Search for the cell housing the specified text and yield its [X, Y] center coordinate. 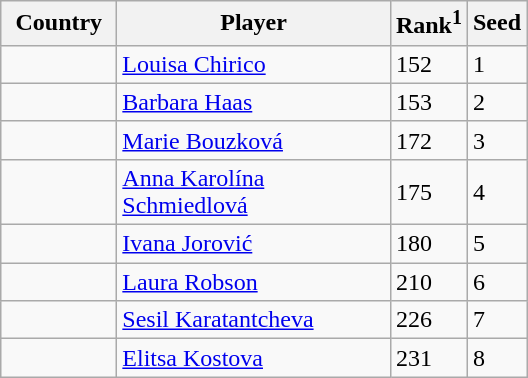
231 [428, 358]
7 [496, 320]
Player [254, 24]
Marie Bouzková [254, 140]
2 [496, 102]
Rank1 [428, 24]
226 [428, 320]
Ivana Jorović [254, 244]
152 [428, 64]
Country [59, 24]
Anna Karolína Schmiedlová [254, 192]
Sesil Karatantcheva [254, 320]
8 [496, 358]
175 [428, 192]
153 [428, 102]
Elitsa Kostova [254, 358]
Laura Robson [254, 282]
Seed [496, 24]
3 [496, 140]
Louisa Chirico [254, 64]
6 [496, 282]
1 [496, 64]
5 [496, 244]
172 [428, 140]
180 [428, 244]
4 [496, 192]
Barbara Haas [254, 102]
210 [428, 282]
